Search for the cell housing the specified text and yield its [X, Y] center coordinate. 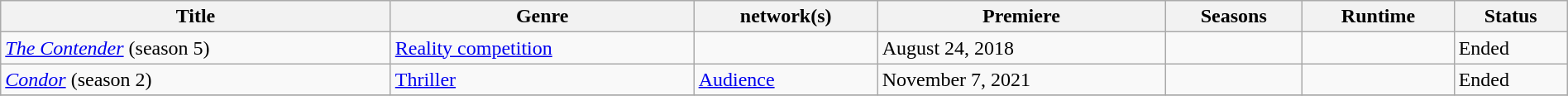
Thriller [543, 79]
Status [1510, 17]
Seasons [1234, 17]
Premiere [1021, 17]
Condor (season 2) [195, 79]
Title [195, 17]
Reality competition [543, 48]
August 24, 2018 [1021, 48]
network(s) [786, 17]
The Contender (season 5) [195, 48]
Genre [543, 17]
November 7, 2021 [1021, 79]
Audience [786, 79]
Runtime [1378, 17]
